Return the [x, y] coordinate for the center point of the cell that contains the specified text.  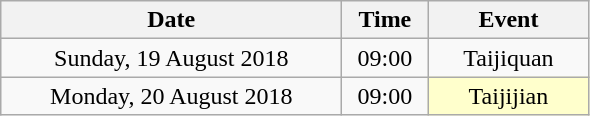
Event [508, 20]
Time [385, 20]
Taijiquan [508, 58]
Taijijian [508, 96]
Monday, 20 August 2018 [172, 96]
Date [172, 20]
Sunday, 19 August 2018 [172, 58]
